From the cell containing the given text, extract its center point as [x, y] coordinate. 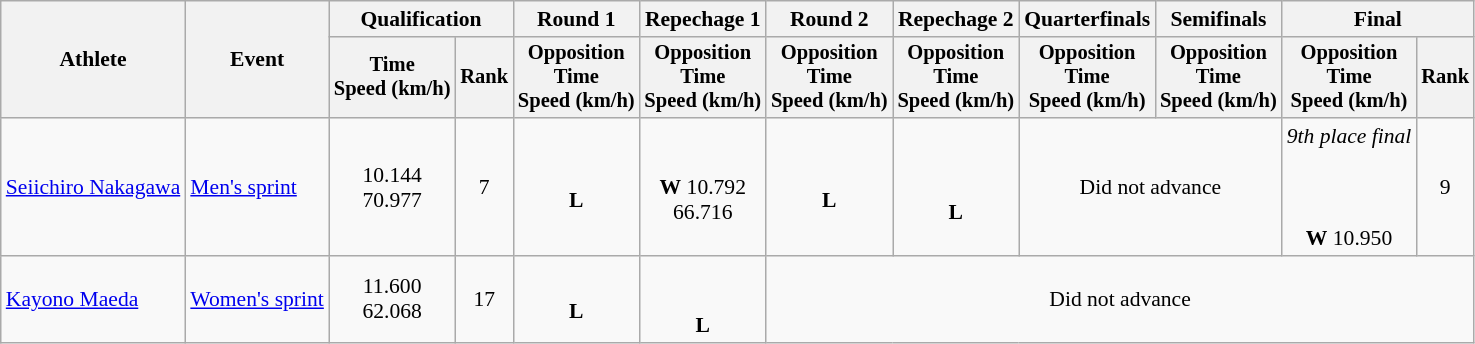
Men's sprint [257, 187]
7 [484, 187]
Quarterfinals [1087, 19]
Final [1378, 19]
Kayono Maeda [94, 300]
Athlete [94, 60]
Event [257, 60]
Repechage 2 [956, 19]
Round 2 [830, 19]
Women's sprint [257, 300]
Round 1 [576, 19]
17 [484, 300]
Qualification [421, 19]
10.14470.977 [392, 187]
TimeSpeed (km/h) [392, 78]
W 10.79266.716 [704, 187]
9 [1445, 187]
Semifinals [1218, 19]
9th place finalW 10.950 [1350, 187]
Seiichiro Nakagawa [94, 187]
11.60062.068 [392, 300]
Repechage 1 [704, 19]
